Locate the cell with the specified text and output its [x, y] center coordinate. 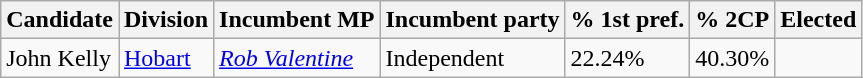
Division [166, 20]
Candidate [60, 20]
Elected [818, 20]
22.24% [628, 58]
Incumbent MP [297, 20]
40.30% [732, 58]
Incumbent party [472, 20]
% 1st pref. [628, 20]
John Kelly [60, 58]
% 2CP [732, 20]
Hobart [166, 58]
Independent [472, 58]
Rob Valentine [297, 58]
